Provide the [X, Y] coordinate of the cell's center where the given text is located.  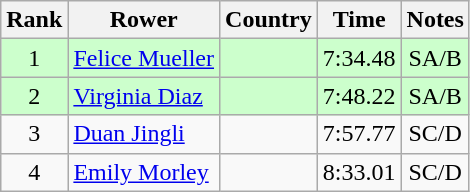
Country [269, 20]
Virginia Diaz [144, 96]
7:34.48 [359, 58]
Notes [435, 20]
Rank [34, 20]
Duan Jingli [144, 134]
2 [34, 96]
Felice Mueller [144, 58]
7:57.77 [359, 134]
1 [34, 58]
Time [359, 20]
3 [34, 134]
Emily Morley [144, 172]
7:48.22 [359, 96]
Rower [144, 20]
4 [34, 172]
8:33.01 [359, 172]
